Output the (x, y) coordinate of the center of the cell containing the given text.  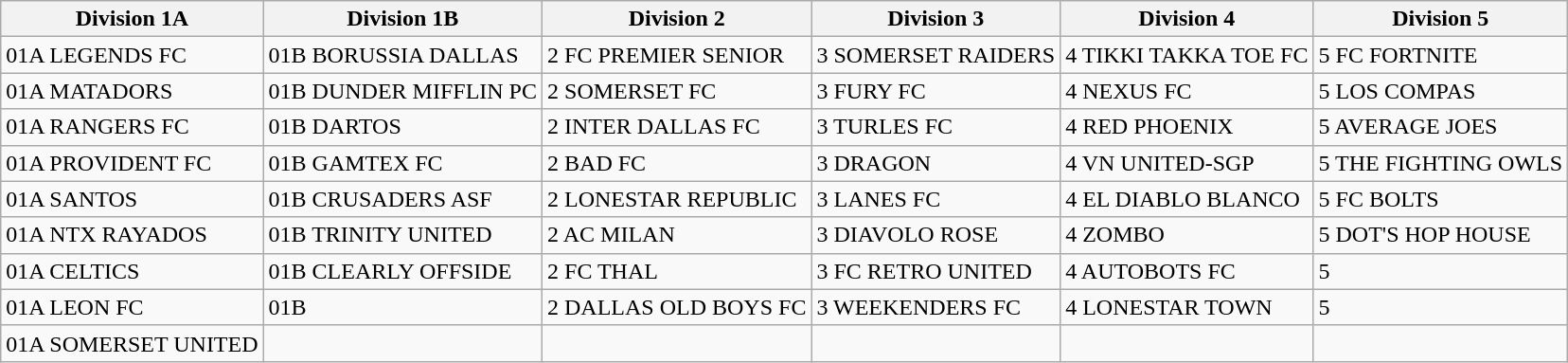
2 LONESTAR REPUBLIC (677, 199)
2 BAD FC (677, 163)
3 DIAVOLO ROSE (935, 235)
3 DRAGON (935, 163)
Division 3 (935, 19)
01A LEON FC (133, 307)
01A MATADORS (133, 91)
4 AUTOBOTS FC (1187, 271)
2 DALLAS OLD BOYS FC (677, 307)
5 LOS COMPAS (1441, 91)
3 WEEKENDERS FC (935, 307)
Division 1B (402, 19)
4 RED PHOENIX (1187, 127)
4 LONESTAR TOWN (1187, 307)
01B CRUSADERS ASF (402, 199)
Division 4 (1187, 19)
2 FC THAL (677, 271)
01A CELTICS (133, 271)
01B TRINITY UNITED (402, 235)
2 FC PREMIER SENIOR (677, 55)
01B GAMTEX FC (402, 163)
01A SOMERSET UNITED (133, 343)
2 INTER DALLAS FC (677, 127)
4 TIKKI TAKKA TOE FC (1187, 55)
5 THE FIGHTING OWLS (1441, 163)
01A SANTOS (133, 199)
4 VN UNITED-SGP (1187, 163)
4 ZOMBO (1187, 235)
01B CLEARLY OFFSIDE (402, 271)
01B (402, 307)
5 DOT'S HOP HOUSE (1441, 235)
Division 2 (677, 19)
3 LANES FC (935, 199)
2 SOMERSET FC (677, 91)
01B BORUSSIA DALLAS (402, 55)
Division 5 (1441, 19)
Division 1A (133, 19)
3 SOMERSET RAIDERS (935, 55)
01A RANGERS FC (133, 127)
01B DUNDER MIFFLIN PC (402, 91)
4 NEXUS FC (1187, 91)
3 TURLES FC (935, 127)
01A LEGENDS FC (133, 55)
01A NTX RAYADOS (133, 235)
3 FURY FC (935, 91)
01A PROVIDENT FC (133, 163)
01B DARTOS (402, 127)
5 FC BOLTS (1441, 199)
5 FC FORTNITE (1441, 55)
4 EL DIABLO BLANCO (1187, 199)
3 FC RETRO UNITED (935, 271)
2 AC MILAN (677, 235)
5 AVERAGE JOES (1441, 127)
